Provide the [X, Y] coordinate of the cell's center where the given text is located.  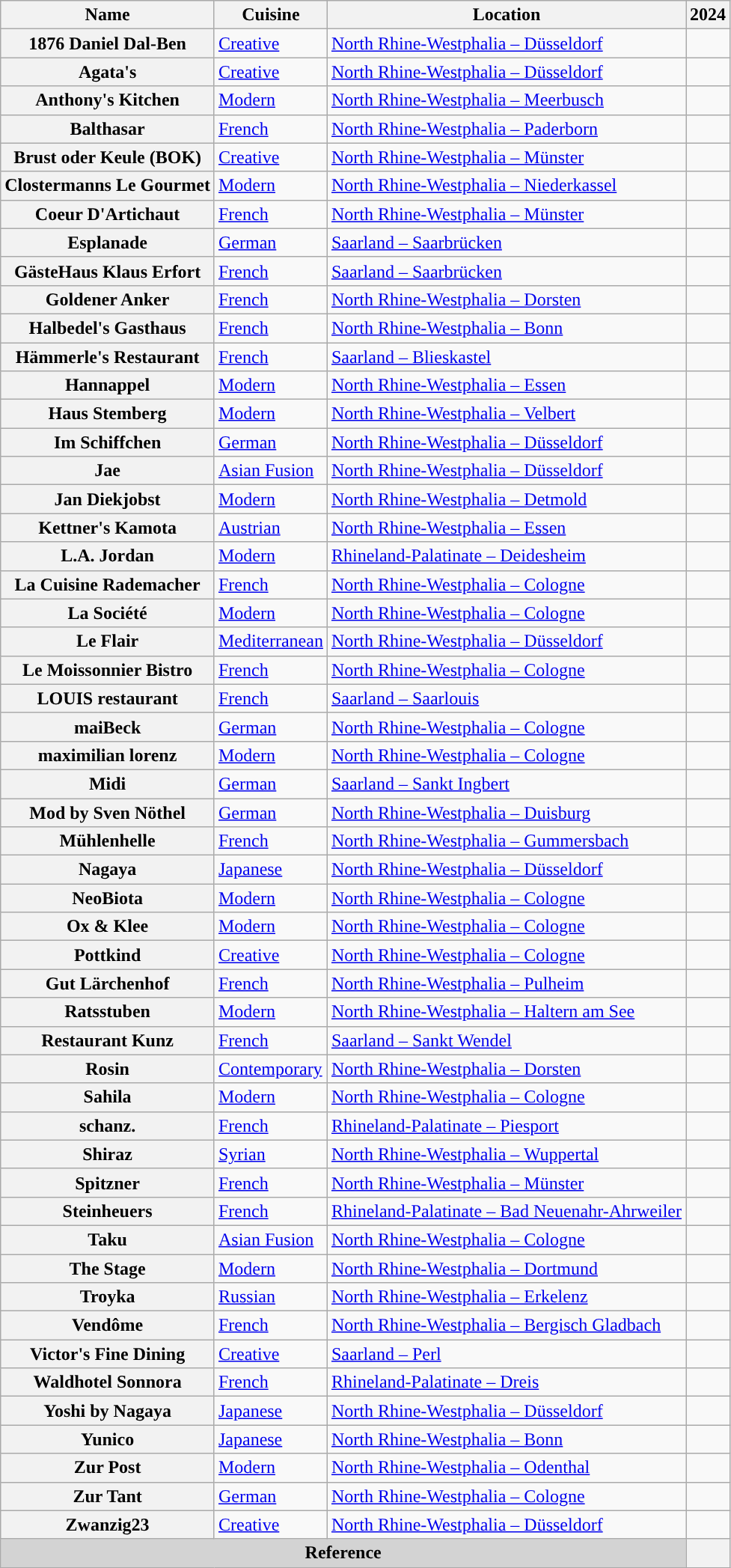
Gut Lärchenhof [108, 983]
Spitzner [108, 1183]
North Rhine-Westphalia – Haltern am See [506, 1012]
Goldener Anker [108, 299]
The Stage [108, 1269]
Zur Post [108, 1468]
Hämmerle's Restaurant [108, 357]
Anthony's Kitchen [108, 100]
Restaurant Kunz [108, 1040]
North Rhine-Westphalia – Bergisch Gladbach [506, 1326]
GästeHaus Klaus Erfort [108, 271]
Im Schiffchen [108, 442]
maiBeck [108, 727]
Kettner's Kamota [108, 528]
Hannappel [108, 385]
Jan Diekjobst [108, 499]
Le Moissonnier Bistro [108, 670]
Austrian [271, 528]
Ox & Klee [108, 927]
Ratsstuben [108, 1012]
Haus Stemberg [108, 414]
Sahila [108, 1097]
Jae [108, 471]
Saarland – Saarlouis [506, 698]
Mediterranean [271, 641]
Yunico [108, 1439]
Location [506, 15]
North Rhine-Westphalia – Pulheim [506, 983]
North Rhine-Westphalia – Velbert [506, 414]
Pottkind [108, 955]
LOUIS restaurant [108, 698]
Zwanzig23 [108, 1525]
NeoBiota [108, 898]
North Rhine-Westphalia – Odenthal [506, 1468]
North Rhine-Westphalia – Duisburg [506, 812]
North Rhine-Westphalia – Niederkassel [506, 186]
North Rhine-Westphalia – Wuppertal [506, 1154]
Vendôme [108, 1326]
Saarland – Sankt Ingbert [506, 784]
Balthasar [108, 129]
Taku [108, 1239]
Steinheuers [108, 1211]
Mühlenhelle [108, 841]
North Rhine-Westphalia – Meerbusch [506, 100]
Contemporary [271, 1069]
Syrian [271, 1154]
Halbedel's Gasthaus [108, 328]
Coeur D'Artichaut [108, 214]
Midi [108, 784]
North Rhine-Westphalia – Gummersbach [506, 841]
1876 Daniel Dal-Ben [108, 43]
Esplanade [108, 242]
La Cuisine Rademacher [108, 585]
Agata's [108, 72]
Nagaya [108, 870]
Waldhotel Sonnora [108, 1382]
Rhineland-Palatinate – Piesport [506, 1126]
Brust oder Keule (BOK) [108, 157]
Rhineland-Palatinate – Deidesheim [506, 556]
North Rhine-Westphalia – Detmold [506, 499]
North Rhine-Westphalia – Paderborn [506, 129]
Rhineland-Palatinate – Bad Neuenahr-Ahrweiler [506, 1211]
Shiraz [108, 1154]
2024 [708, 15]
Name [108, 15]
Mod by Sven Nöthel [108, 812]
Clostermanns Le Gourmet [108, 186]
Cuisine [271, 15]
Saarland – Sankt Wendel [506, 1040]
Victor's Fine Dining [108, 1354]
Saarland – Blieskastel [506, 357]
Russian [271, 1297]
Saarland – Perl [506, 1354]
North Rhine-Westphalia – Dortmund [506, 1269]
schanz. [108, 1126]
L.A. Jordan [108, 556]
Zur Tant [108, 1496]
La Société [108, 613]
maximilian lorenz [108, 755]
Troyka [108, 1297]
Reference [343, 1553]
Rhineland-Palatinate – Dreis [506, 1382]
Le Flair [108, 641]
Yoshi by Nagaya [108, 1411]
North Rhine-Westphalia – Erkelenz [506, 1297]
Rosin [108, 1069]
